Detect which cell encompasses the target text, then output its [X, Y] center coordinate. 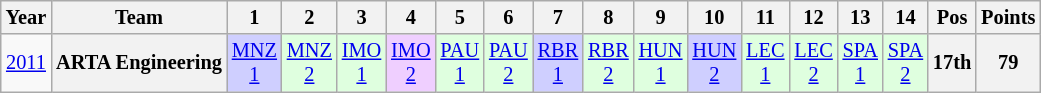
Year [26, 17]
11 [765, 17]
12 [813, 17]
LEC1 [765, 63]
HUN2 [714, 63]
8 [608, 17]
LEC2 [813, 63]
PAU1 [460, 63]
PAU2 [508, 63]
9 [661, 17]
3 [362, 17]
RBR2 [608, 63]
MNZ2 [310, 63]
MNZ1 [254, 63]
ARTA Engineering [139, 63]
5 [460, 17]
10 [714, 17]
2 [310, 17]
14 [906, 17]
Points [1008, 17]
Pos [952, 17]
HUN1 [661, 63]
6 [508, 17]
7 [558, 17]
IMO2 [410, 63]
17th [952, 63]
RBR1 [558, 63]
IMO1 [362, 63]
4 [410, 17]
13 [860, 17]
2011 [26, 63]
SPA2 [906, 63]
Team [139, 17]
79 [1008, 63]
1 [254, 17]
SPA1 [860, 63]
